Return the (x, y) coordinate for the center point of the cell that contains the specified text.  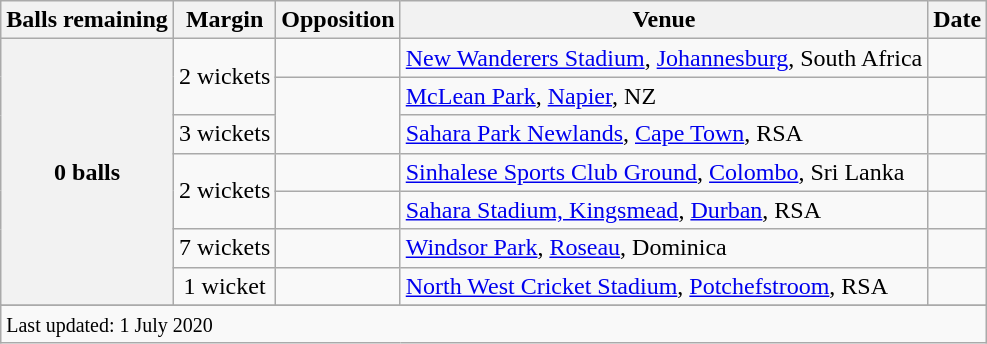
McLean Park, Napier, NZ (664, 96)
Sinhalese Sports Club Ground, Colombo, Sri Lanka (664, 172)
Opposition (338, 20)
Venue (664, 20)
Last updated: 1 July 2020 (494, 324)
Margin (224, 20)
Sahara Stadium, Kingsmead, Durban, RSA (664, 210)
New Wanderers Stadium, Johannesburg, South Africa (664, 58)
Balls remaining (88, 20)
7 wickets (224, 248)
1 wicket (224, 286)
North West Cricket Stadium, Potchefstroom, RSA (664, 286)
Sahara Park Newlands, Cape Town, RSA (664, 134)
Windsor Park, Roseau, Dominica (664, 248)
Date (958, 20)
0 balls (88, 172)
3 wickets (224, 134)
